Provide the [x, y] coordinate of the cell's center where the given text is located.  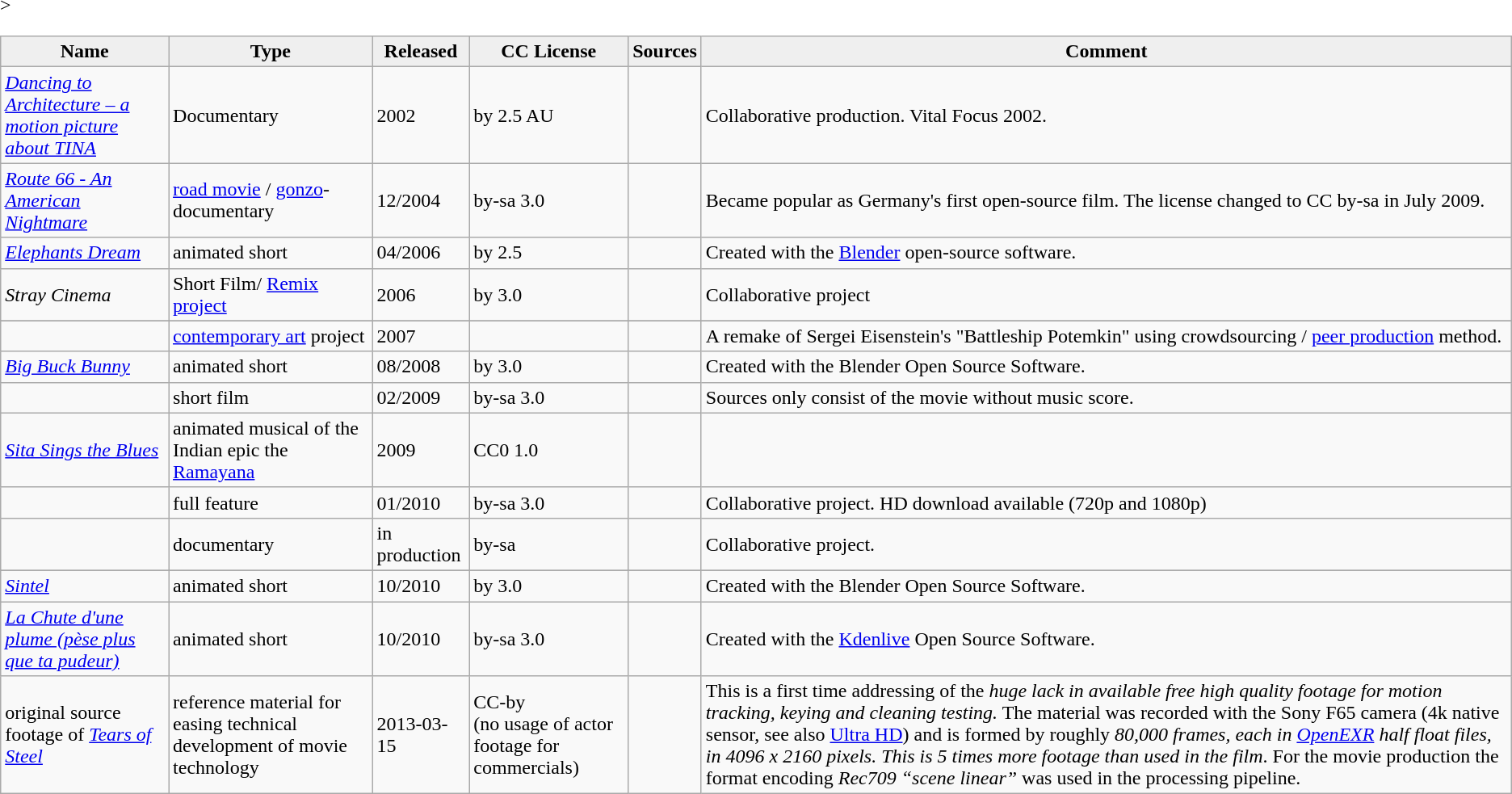
Dancing to Architecture – a motion picture about TINA [85, 115]
Became popular as Germany's first open-source film. The license changed to CC by-sa in July 2009. [1107, 200]
in production [421, 544]
2009 [421, 450]
Big Buck Bunny [85, 367]
Sintel [85, 586]
12/2004 [421, 200]
animated musical of the Indian epic the Ramayana [271, 450]
Stray Cinema [85, 294]
02/2009 [421, 397]
01/2010 [421, 502]
Type [271, 52]
2007 [421, 336]
CC License [549, 52]
Collaborative project. [1107, 544]
Created with the Kdenlive Open Source Software. [1107, 638]
by 2.5 [549, 253]
Documentary [271, 115]
Created with the Blender open-source software. [1107, 253]
Route 66 - An American Nightmare [85, 200]
La Chute d'une plume (pèse plus que ta pudeur) [85, 638]
by-sa [549, 544]
contemporary art project [271, 336]
CC0 1.0 [549, 450]
Elephants Dream [85, 253]
Released [421, 52]
Short Film/ Remix project [271, 294]
reference material for easing technical development of movie technology [271, 735]
Collaborative project. HD download available (720p and 1080p) [1107, 502]
documentary [271, 544]
Sources only consist of the movie without music score. [1107, 397]
Collaborative project [1107, 294]
Name [85, 52]
full feature [271, 502]
by 2.5 AU [549, 115]
2006 [421, 294]
Collaborative production. Vital Focus 2002. [1107, 115]
road movie / gonzo-documentary [271, 200]
Sita Sings the Blues [85, 450]
A remake of Sergei Eisenstein's "Battleship Potemkin" using crowdsourcing / peer production method. [1107, 336]
CC-by(no usage of actor footage for commercials) [549, 735]
04/2006 [421, 253]
short film [271, 397]
Sources [666, 52]
Comment [1107, 52]
2002 [421, 115]
original source footage of Tears of Steel [85, 735]
2013-03-15 [421, 735]
08/2008 [421, 367]
